Find where the given text appears and provide that cell's center as [x, y] coordinate. 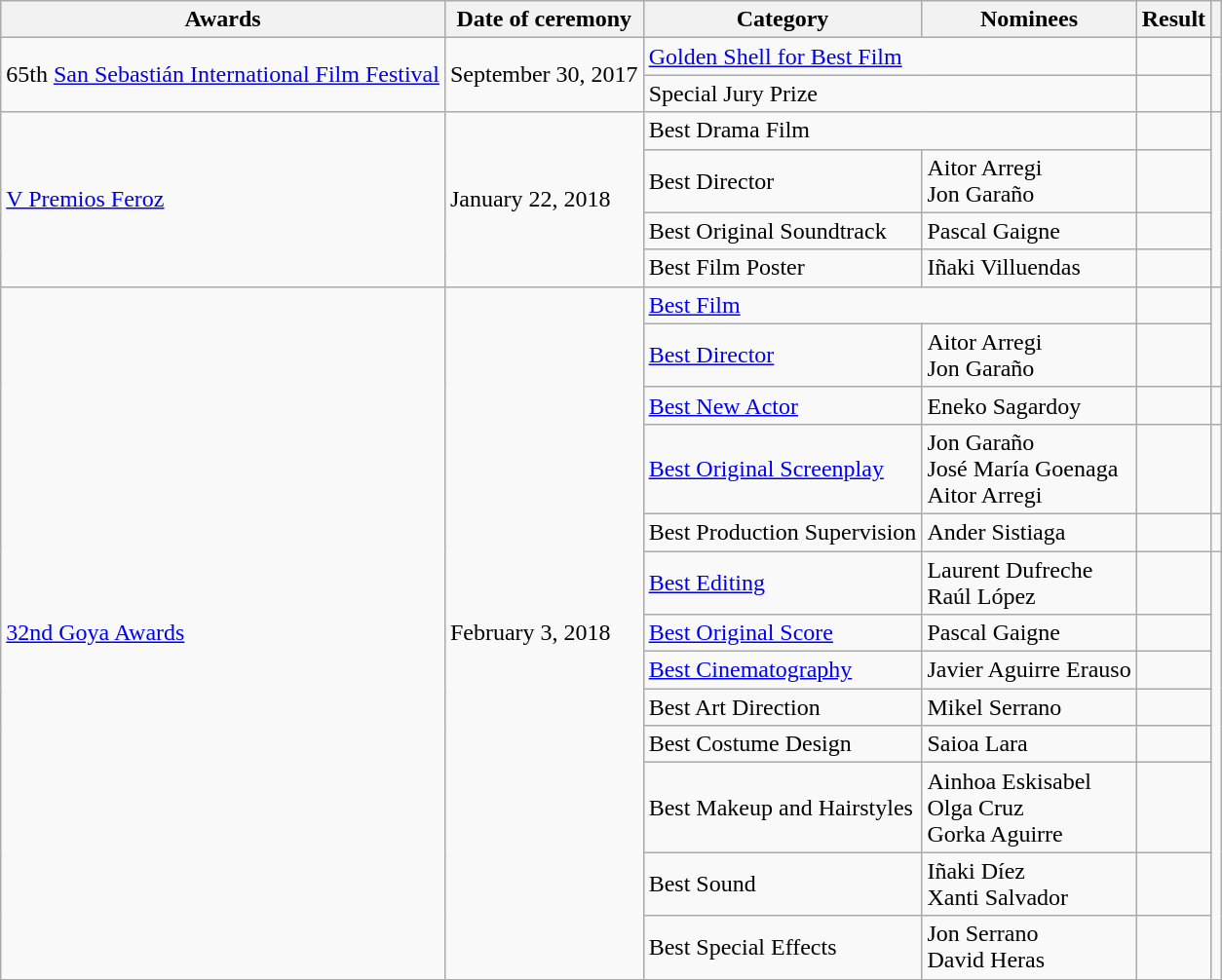
Ainhoa EskisabelOlga CruzGorka Aguirre [1029, 808]
Best Special Effects [783, 947]
Best Art Direction [783, 707]
Best Original Score [783, 633]
65th San Sebastián International Film Festival [223, 75]
Nominees [1029, 19]
September 30, 2017 [544, 75]
Jon GarañoJosé María GoenagaAitor Arregi [1029, 469]
Iñaki DíezXanti Salvador [1029, 885]
Best Production Supervision [783, 532]
Best Drama Film [890, 131]
Best Sound [783, 885]
Best Original Screenplay [783, 469]
Laurent DufrecheRaúl López [1029, 583]
Best Film Poster [783, 268]
Best Original Soundtrack [783, 231]
Iñaki Villuendas [1029, 268]
Golden Shell for Best Film [890, 57]
Best New Actor [783, 405]
Best Editing [783, 583]
Awards [223, 19]
Best Costume Design [783, 744]
Javier Aguirre Erauso [1029, 670]
Best Makeup and Hairstyles [783, 808]
Best Cinematography [783, 670]
Saioa Lara [1029, 744]
Special Jury Prize [890, 94]
Ander Sistiaga [1029, 532]
Category [783, 19]
Jon SerranoDavid Heras [1029, 947]
February 3, 2018 [544, 633]
Date of ceremony [544, 19]
32nd Goya Awards [223, 633]
Best Film [890, 305]
V Premios Feroz [223, 199]
Mikel Serrano [1029, 707]
Eneko Sagardoy [1029, 405]
Result [1173, 19]
January 22, 2018 [544, 199]
